Pinpoint the cell where the given text exists, returning its (x, y) midpoint coordinate. 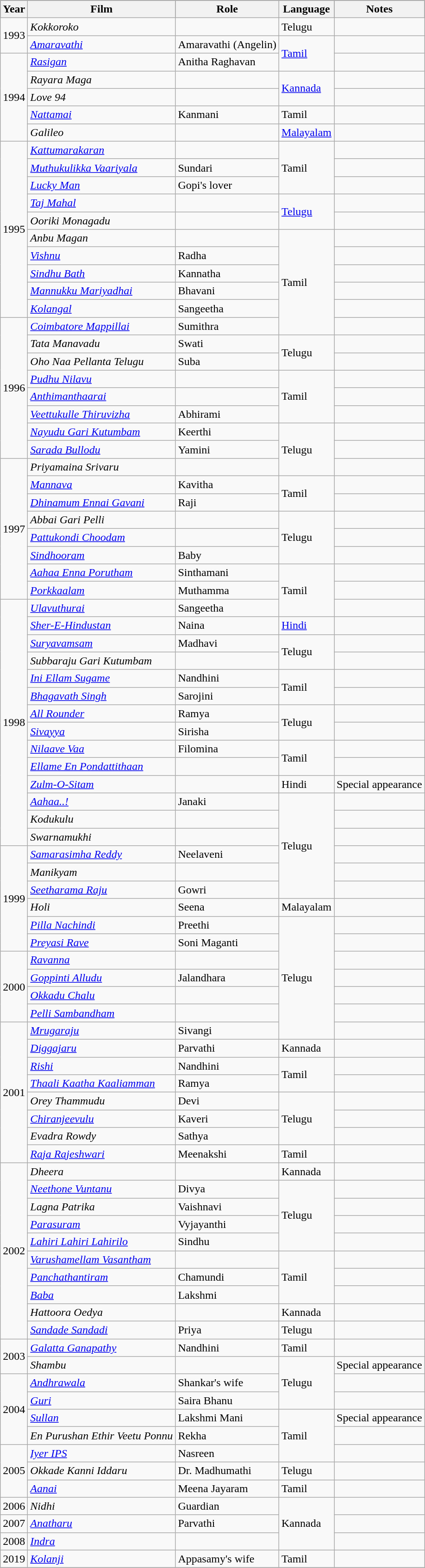
Ellame En Pondattithaan (102, 766)
Meena Jayaram (227, 1488)
Keerthi (227, 432)
Kannatha (227, 273)
1994 (14, 97)
Film (102, 9)
2004 (14, 1409)
Panchathantiram (102, 1277)
Rasigan (102, 62)
Guri (102, 1401)
Ooriki Monagadu (102, 221)
Lahiri Lahiri Lahirilo (102, 1242)
Coimbatore Mappillai (102, 326)
Kodukulu (102, 819)
Muthukulikka Vaariyala (102, 167)
Veettukulle Thiruvizha (102, 414)
Preyasi Rave (102, 942)
Swati (227, 344)
Okkade Kanni Iddaru (102, 1471)
Anthimanthaarai (102, 397)
Dr. Madhumathi (227, 1471)
Vaishnavi (227, 1207)
All Rounder (102, 713)
2007 (14, 1524)
Mrugaraju (102, 1030)
Porkkaalam (102, 590)
1999 (14, 899)
Galatta Ganapathy (102, 1348)
Jalandhara (227, 978)
Sandade Sandadi (102, 1330)
Madhavi (227, 643)
Kaveri (227, 1119)
Lucky Man (102, 185)
Kattumarakaran (102, 150)
Anbu Magan (102, 238)
1996 (14, 388)
Kolangal (102, 309)
Nidhi (102, 1506)
Language (306, 9)
Sullan (102, 1418)
Sarada Bullodu (102, 449)
2000 (14, 986)
Ulavuthurai (102, 608)
Rayara Maga (102, 80)
Parasuram (102, 1224)
Nattamai (102, 115)
Radha (227, 256)
Naina (227, 626)
Tata Manavadu (102, 344)
1995 (14, 229)
1993 (14, 36)
Chamundi (227, 1277)
Ravanna (102, 960)
Mannukku Mariyadhai (102, 291)
Iyer IPS (102, 1453)
Suba (227, 361)
Devi (227, 1101)
Ini Ellam Sugame (102, 678)
Appasamy's wife (227, 1559)
2001 (14, 1092)
Lagna Patrika (102, 1207)
Bhagavath Singh (102, 696)
Vishnu (102, 256)
Soni Maganti (227, 942)
Zulm-O-Sitam (102, 784)
Holi (102, 907)
Subbaraju Gari Kutumbam (102, 661)
Lakshmi Mani (227, 1418)
Evadra Rowdy (102, 1136)
2019 (14, 1559)
Chiranjeevulu (102, 1119)
Love 94 (102, 97)
Dhinamum Ennai Gavani (102, 502)
Swarnamukhi (102, 837)
Priyamaina Srivaru (102, 467)
Pelli Sambandham (102, 1013)
2006 (14, 1506)
Baba (102, 1295)
Sundari (227, 167)
Guardian (227, 1506)
Sivangi (227, 1030)
Abbai Gari Pelli (102, 520)
Kavitha (227, 484)
Preethi (227, 925)
Sher-E-Hindustan (102, 626)
2005 (14, 1471)
Amaravathi (Angelin) (227, 44)
Pilla Nachindi (102, 925)
Kanmani (227, 115)
Vyjayanthi (227, 1224)
2008 (14, 1541)
Sathya (227, 1136)
Andhrawala (102, 1383)
Gopi's lover (227, 185)
Gowri (227, 890)
Galileo (102, 132)
En Purushan Ethir Veetu Ponnu (102, 1436)
Amaravathi (102, 44)
Pudhu Nilavu (102, 379)
1998 (14, 723)
Neelaveni (227, 855)
Nasreen (227, 1453)
Varushamellam Vasantham (102, 1259)
Sindhu Bath (102, 273)
Pattukondi Choodam (102, 538)
Nayudu Gari Kutumbam (102, 432)
Muthamma (227, 590)
Rekha (227, 1436)
Lakshmi (227, 1295)
Sindhooram (102, 555)
Abhirami (227, 414)
Priya (227, 1330)
Sumithra (227, 326)
Mannava (102, 484)
Dheera (102, 1171)
Aahaa Enna Porutham (102, 573)
Role (227, 9)
Indra (102, 1541)
Orey Thammudu (102, 1101)
Janaki (227, 802)
Baby (227, 555)
Hattoora Oedya (102, 1312)
Notes (380, 9)
Anatharu (102, 1524)
Seena (227, 907)
2003 (14, 1357)
2002 (14, 1251)
Bhavani (227, 291)
Sivayya (102, 731)
1997 (14, 528)
Shambu (102, 1365)
Kokkoroko (102, 27)
Aanai (102, 1488)
Diggajaru (102, 1048)
Divya (227, 1189)
Goppinti Alludu (102, 978)
Neethone Vuntanu (102, 1189)
Manikyam (102, 872)
Raja Rajeshwari (102, 1154)
Aahaa..! (102, 802)
Shankar's wife (227, 1383)
Raji (227, 502)
Sindhu (227, 1242)
Okkadu Chalu (102, 995)
Samarasimha Reddy (102, 855)
Suryavamsam (102, 643)
Sarojini (227, 696)
Seetharama Raju (102, 890)
Oho Naa Pellanta Telugu (102, 361)
Sinthamani (227, 573)
Taj Mahal (102, 203)
Filomina (227, 749)
Nilaave Vaa (102, 749)
Meenakshi (227, 1154)
Rishi (102, 1066)
Yamini (227, 449)
Year (14, 9)
Saira Bhanu (227, 1401)
Anitha Raghavan (227, 62)
Kolanji (102, 1559)
Sirisha (227, 731)
Thaali Kaatha Kaaliamman (102, 1084)
